For the text-containing cell, return its midpoint in [x, y] coordinate format. 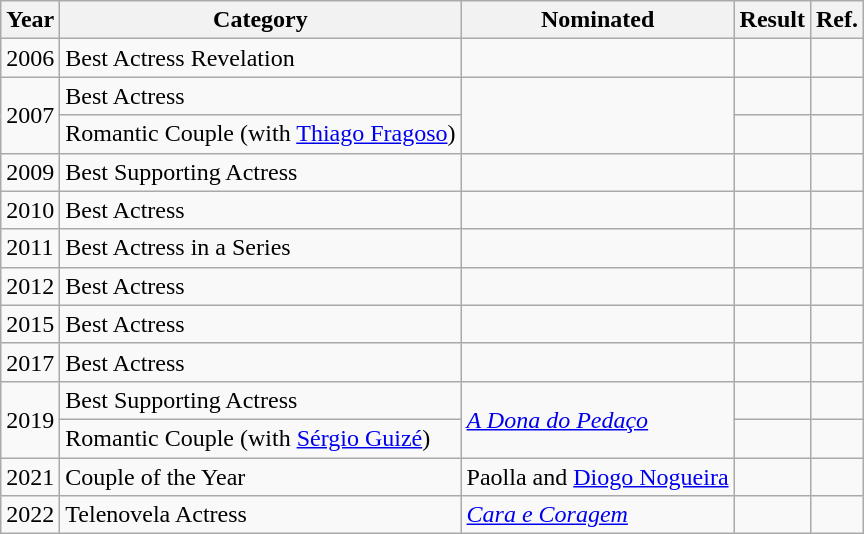
Result [772, 20]
Telenovela Actress [260, 515]
2010 [30, 210]
2007 [30, 115]
2022 [30, 515]
2021 [30, 477]
Romantic Couple (with Thiago Fragoso) [260, 134]
2012 [30, 286]
Cara e Coragem [598, 515]
Ref. [836, 20]
2009 [30, 172]
Couple of the Year [260, 477]
A Dona do Pedaço [598, 419]
2011 [30, 248]
2006 [30, 58]
2015 [30, 324]
Best Actress Revelation [260, 58]
Year [30, 20]
Paolla and Diogo Nogueira [598, 477]
2017 [30, 362]
Nominated [598, 20]
2019 [30, 419]
Romantic Couple (with Sérgio Guizé) [260, 438]
Best Actress in a Series [260, 248]
Category [260, 20]
